For the text-containing cell, return its midpoint in [X, Y] coordinate format. 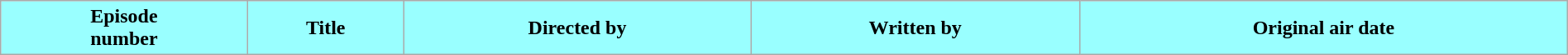
Written by [915, 28]
Original air date [1324, 28]
Directed by [577, 28]
Title [326, 28]
Episodenumber [124, 28]
